Provide the (x, y) coordinate of the cell's center where the given text is located.  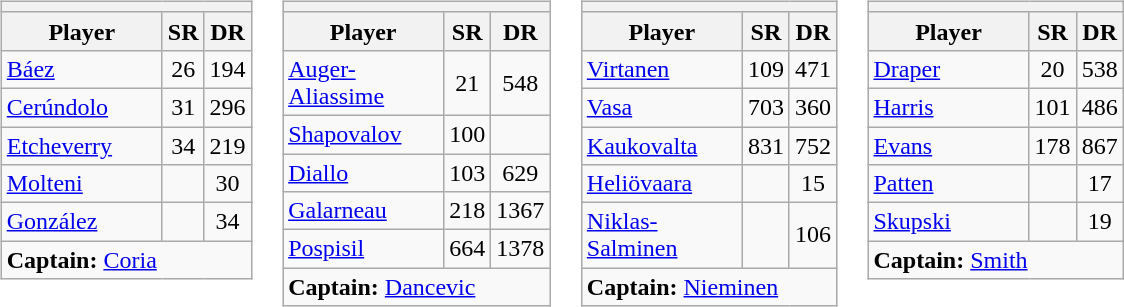
831 (766, 145)
218 (468, 211)
1367 (520, 211)
Heliövaara (662, 184)
106 (812, 236)
194 (228, 69)
Galarneau (364, 211)
19 (1100, 222)
González (82, 222)
Niklas-Salminen (662, 236)
Harris (948, 107)
360 (812, 107)
Vasa (662, 107)
30 (228, 184)
471 (812, 69)
664 (468, 249)
20 (1052, 69)
26 (183, 69)
486 (1100, 107)
31 (183, 107)
Pospisil (364, 249)
Evans (948, 145)
Auger-Aliassime (364, 82)
Molteni (82, 184)
109 (766, 69)
100 (468, 134)
Virtanen (662, 69)
296 (228, 107)
538 (1100, 69)
703 (766, 107)
Diallo (364, 173)
752 (812, 145)
Kaukovalta (662, 145)
21 (468, 82)
103 (468, 173)
867 (1100, 145)
Báez (82, 69)
1378 (520, 249)
Cerúndolo (82, 107)
Skupski (948, 222)
548 (520, 82)
Draper (948, 69)
178 (1052, 145)
629 (520, 173)
17 (1100, 184)
Patten (948, 184)
Captain: Nieminen (708, 287)
Captain: Dancevic (416, 287)
Captain: Smith (996, 260)
Etcheverry (82, 145)
219 (228, 145)
15 (812, 184)
101 (1052, 107)
Captain: Coria (126, 260)
Shapovalov (364, 134)
